Detect which cell encompasses the target text, then output its (X, Y) center coordinate. 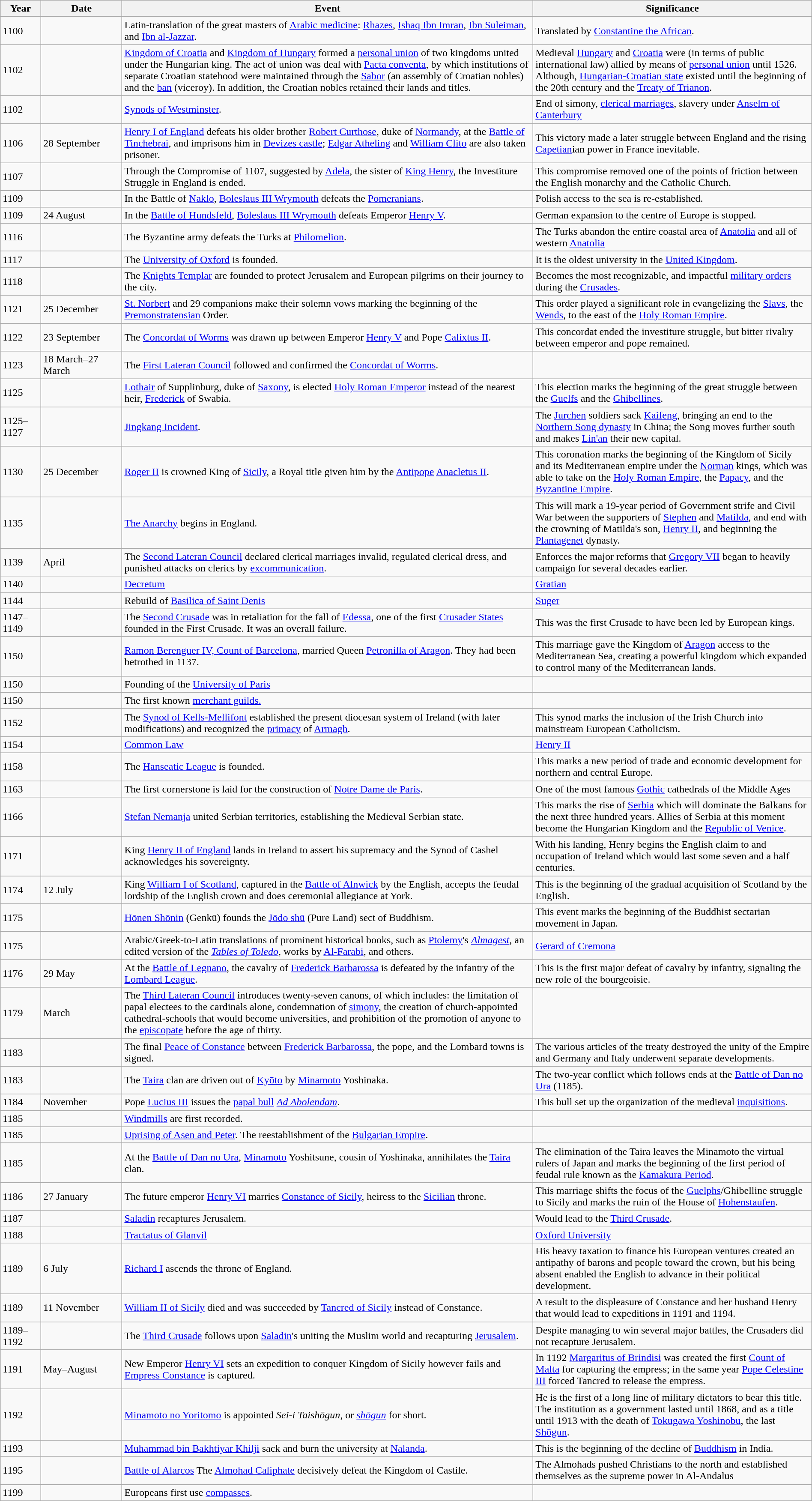
This order played a significant role in evangelizing the Slavs, the Wends, to the east of the Holy Roman Empire. (672, 309)
The first cornerstone is laid for the construction of Notre Dame de Paris. (328, 789)
Translated by Constantine the African. (672, 31)
1186 (21, 1196)
Richard I ascends the throne of England. (328, 1269)
6 July (81, 1269)
Suger (672, 601)
The First Lateran Council followed and confirmed the Concordat of Worms. (328, 365)
Stefan Nemanja united Serbian territories, establishing the Medieval Serbian state. (328, 817)
This marriage shifts the focus of the Guelphs/Ghibelline struggle to Sicily and marks the ruin of the House of Hohenstaufen. (672, 1196)
1135 (21, 523)
Founding of the University of Paris (328, 684)
At the Battle of Legnano, the cavalry of Frederick Barbarossa is defeated by the infantry of the Lombard League. (328, 973)
Rebuild of Basilica of Saint Denis (328, 601)
This election marks the beginning of the great struggle between the Guelfs and the Ghibellines. (672, 393)
Henry II (672, 745)
The Almohads pushed Christians to the north and established themselves as the supreme power in Al-Andalus (672, 1470)
This event marks the beginning of the Buddhist sectarian movement in Japan. (672, 918)
Decretum (328, 584)
With his landing, Henry begins the English claim to and occupation of Ireland which would last some seven and a half centuries. (672, 856)
1166 (21, 817)
1139 (21, 562)
1116 (21, 237)
Would lead to the Third Crusade. (672, 1218)
Europeans first use compasses. (328, 1492)
At the Battle of Dan no Ura, Minamoto Yoshitsune, cousin of Yoshinaka, annihilates the Taira clan. (328, 1163)
1118 (21, 281)
Year (21, 9)
The Third Crusade follows upon Saladin's uniting the Muslim world and recapturing Jerusalem. (328, 1336)
1158 (21, 767)
In the Battle of Hundsfeld, Boleslaus III Wrymouth defeats Emperor Henry V. (328, 215)
This marks a new period of trade and economic development for northern and central Europe. (672, 767)
The Hanseatic League is founded. (328, 767)
End of simony, clerical marriages, slavery under Anselm of Canterbury (672, 110)
Through the Compromise of 1107, suggested by Adela, the sister of King Henry, the Investiture Struggle in England is ended. (328, 176)
Synods of Westminster. (328, 110)
Gerard of Cremona (672, 946)
1130 (21, 472)
1171 (21, 856)
This compromise removed one of the points of friction between the English monarchy and the Catholic Church. (672, 176)
This synod marks the inclusion of the Irish Church into mainstream European Catholicism. (672, 722)
1195 (21, 1470)
The Knights Templar are founded to protect Jerusalem and European pilgrims on their journey to the city. (328, 281)
1140 (21, 584)
The Synod of Kells-Mellifont established the present diocesan system of Ireland (with later modifications) and recognized the primacy of Armagh. (328, 722)
Muhammad bin Bakhtiyar Khilji sack and burn the university at Nalanda. (328, 1448)
29 May (81, 973)
New Emperor Henry VI sets an expedition to conquer Kingdom of Sicily however fails and Empress Constance is captured. (328, 1369)
24 August (81, 215)
1147–1149 (21, 623)
1125–1127 (21, 427)
1100 (21, 31)
1106 (21, 143)
Battle of Alarcos The Almohad Caliphate decisively defeat the Kingdom of Castile. (328, 1470)
Saladin recaptures Jerusalem. (328, 1218)
The University of Oxford is founded. (328, 259)
Event (328, 9)
This is the beginning of the decline of Buddhism in India. (672, 1448)
This is the first major defeat of cavalry by infantry, signaling the new role of the bourgeoisie. (672, 973)
The first known merchant guilds. (328, 700)
Windmills are first recorded. (328, 1118)
Minamoto no Yoritomo is appointed Sei-i Taishōgun, or shōgun for short. (328, 1414)
1184 (21, 1102)
The Concordat of Worms was drawn up between Emperor Henry V and Pope Calixtus II. (328, 337)
18 March–27 March (81, 365)
German expansion to the centre of Europe is stopped. (672, 215)
Common Law (328, 745)
1152 (21, 722)
The Byzantine army defeats the Turks at Philomelion. (328, 237)
March (81, 1013)
Latin-translation of the great masters of Arabic medicine: Rhazes, Ishaq Ibn Imran, Ibn Suleiman, and Ibn al-Jazzar. (328, 31)
Roger II is crowned King of Sicily, a Royal title given him by the Antipope Anacletus II. (328, 472)
1192 (21, 1414)
The future emperor Henry VI marries Constance of Sicily, heiress to the Sicilian throne. (328, 1196)
1154 (21, 745)
28 September (81, 143)
1123 (21, 365)
1122 (21, 337)
Ramon Berenguer IV, Count of Barcelona, married Queen Petronilla of Aragon. They had been betrothed in 1137. (328, 656)
The Anarchy begins in England. (328, 523)
The final Peace of Constance between Frederick Barbarossa, the pope, and the Lombard towns is signed. (328, 1052)
Despite managing to win several major battles, the Crusaders did not recapture Jerusalem. (672, 1336)
In the Battle of Naklo, Boleslaus III Wrymouth defeats the Pomeranians. (328, 199)
1193 (21, 1448)
This is the beginning of the gradual acquisition of Scotland by the English. (672, 890)
Uprising of Asen and Peter. The reestablishment of the Bulgarian Empire. (328, 1135)
1191 (21, 1369)
Gratian (672, 584)
May–August (81, 1369)
November (81, 1102)
The Taira clan are driven out of Kyōto by Minamoto Yoshinaka. (328, 1080)
1144 (21, 601)
Hōnen Shōnin (Genkū) founds the Jōdo shū (Pure Land) sect of Buddhism. (328, 918)
The Turks abandon the entire coastal area of Anatolia and all of western Anatolia (672, 237)
Pope Lucius III issues the papal bull Ad Abolendam. (328, 1102)
The various articles of the treaty destroyed the unity of the Empire and Germany and Italy underwent separate developments. (672, 1052)
1179 (21, 1013)
Tractatus of Glanvil (328, 1235)
Lothair of Supplinburg, duke of Saxony, is elected Holy Roman Emperor instead of the nearest heir, Frederick of Swabia. (328, 393)
1176 (21, 973)
This bull set up the organization of the medieval inquisitions. (672, 1102)
1125 (21, 393)
Oxford University (672, 1235)
St. Norbert and 29 companions make their solemn vows marking the beginning of the Premonstratensian Order. (328, 309)
This victory made a later struggle between England and the rising Capetianian power in France inevitable. (672, 143)
April (81, 562)
1174 (21, 890)
Polish access to the sea is re-established. (672, 199)
Date (81, 9)
William II of Sicily died and was succeeded by Tancred of Sicily instead of Constance. (328, 1308)
23 September (81, 337)
Jingkang Incident. (328, 427)
27 January (81, 1196)
11 November (81, 1308)
It is the oldest university in the United Kingdom. (672, 259)
The Second Lateran Council declared clerical marriages invalid, regulated clerical dress, and punished attacks on clerics by excommunication. (328, 562)
King Henry II of England lands in Ireland to assert his supremacy and the Synod of Cashel acknowledges his sovereignty. (328, 856)
1121 (21, 309)
This was the first Crusade to have been led by European kings. (672, 623)
1188 (21, 1235)
Becomes the most recognizable, and impactful military orders during the Crusades. (672, 281)
1187 (21, 1218)
Significance (672, 9)
This concordat ended the investiture struggle, but bitter rivalry between emperor and pope remained. (672, 337)
1189–1192 (21, 1336)
12 July (81, 890)
One of the most famous Gothic cathedrals of the Middle Ages (672, 789)
1163 (21, 789)
A result to the displeasure of Constance and her husband Henry that would lead to expeditions in 1191 and 1194. (672, 1308)
The two-year conflict which follows ends at the Battle of Dan no Ura (1185). (672, 1080)
1199 (21, 1492)
1107 (21, 176)
Enforces the major reforms that Gregory VII began to heavily campaign for several decades earlier. (672, 562)
1117 (21, 259)
